Return (X, Y) of the center of cell containing provided text 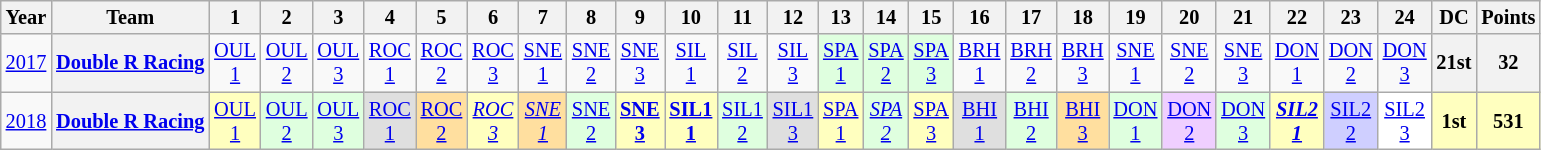
1 (235, 17)
2017 (26, 63)
531 (1508, 121)
Team (130, 17)
11 (742, 17)
16 (980, 17)
10 (690, 17)
SIL12 (742, 121)
2018 (26, 121)
7 (543, 17)
9 (640, 17)
24 (1405, 17)
BHI3 (1083, 121)
18 (1083, 17)
13 (840, 17)
BRH3 (1083, 63)
SIL13 (793, 121)
SIL11 (690, 121)
SIL2 (742, 63)
BRH2 (1031, 63)
BHI2 (1031, 121)
23 (1351, 17)
SIL21 (1297, 121)
BRH1 (980, 63)
2 (287, 17)
1st (1454, 121)
SIL1 (690, 63)
21st (1454, 63)
DC (1454, 17)
20 (1189, 17)
SIL23 (1405, 121)
8 (591, 17)
SIL22 (1351, 121)
4 (390, 17)
14 (886, 17)
12 (793, 17)
BHI1 (980, 121)
SIL3 (793, 63)
Year (26, 17)
21 (1243, 17)
15 (932, 17)
32 (1508, 63)
17 (1031, 17)
3 (338, 17)
Points (1508, 17)
19 (1135, 17)
6 (493, 17)
5 (442, 17)
22 (1297, 17)
